Output the [x, y] coordinate of the center of the cell containing the given text.  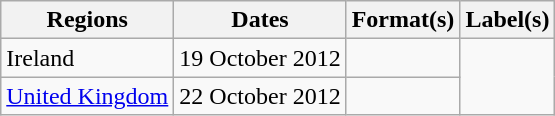
Format(s) [403, 20]
Ireland [88, 58]
United Kingdom [88, 96]
Label(s) [508, 20]
Regions [88, 20]
Dates [260, 20]
19 October 2012 [260, 58]
22 October 2012 [260, 96]
